Output the [X, Y] coordinate of the center of the cell containing the given text.  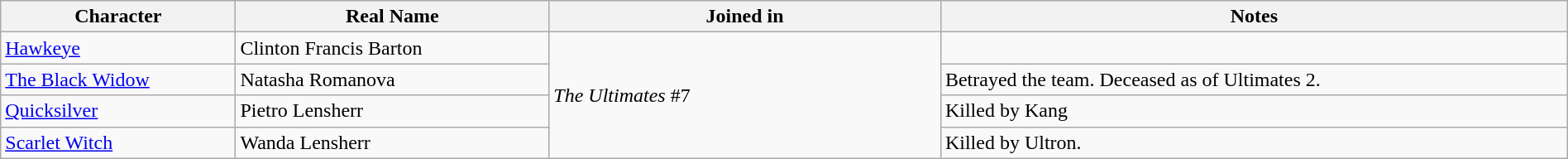
Wanda Lensherr [392, 142]
Betrayed the team. Deceased as of Ultimates 2. [1254, 79]
Killed by Ultron. [1254, 142]
Hawkeye [118, 48]
Natasha Romanova [392, 79]
Joined in [745, 17]
Pietro Lensherr [392, 111]
Notes [1254, 17]
Character [118, 17]
Clinton Francis Barton [392, 48]
Quicksilver [118, 111]
The Ultimates #7 [745, 95]
Scarlet Witch [118, 142]
Killed by Kang [1254, 111]
The Black Widow [118, 79]
Real Name [392, 17]
